Scan for the cell matching the given text and deliver its [X, Y] coordinate at center. 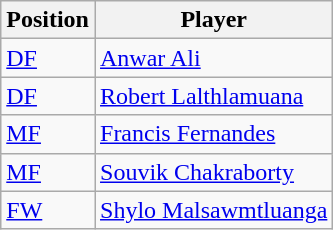
Shylo Malsawmtluanga [213, 210]
Francis Fernandes [213, 134]
Anwar Ali [213, 58]
FW [48, 210]
Souvik Chakraborty [213, 172]
Player [213, 20]
Position [48, 20]
Robert Lalthlamuana [213, 96]
